Locate the cell with the specified text and output its (X, Y) center coordinate. 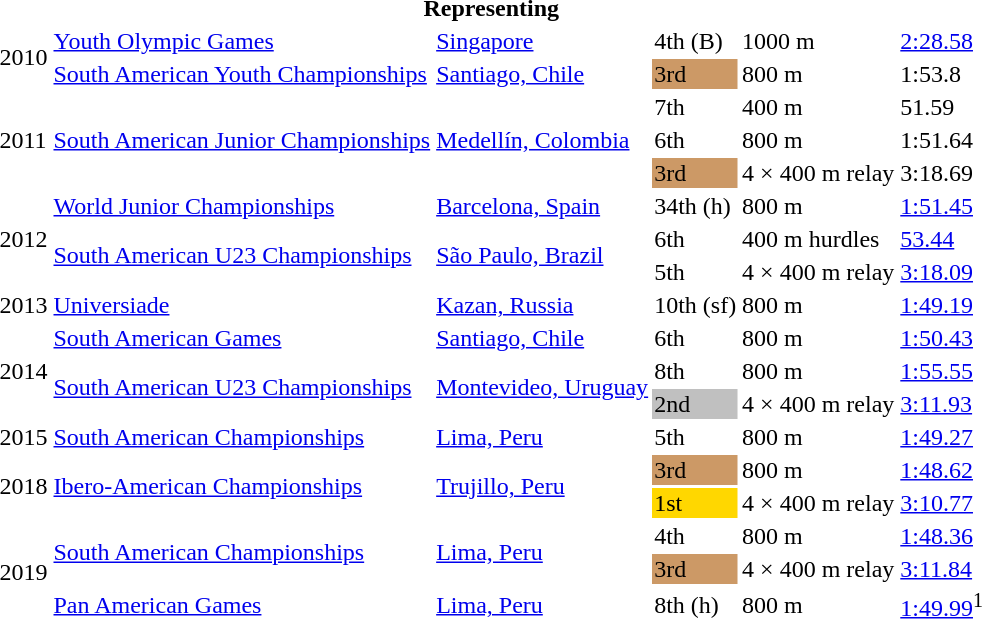
400 m (818, 107)
Singapore (542, 41)
World Junior Championships (242, 206)
South American Games (242, 338)
Trujillo, Peru (542, 486)
7th (696, 107)
1000 m (818, 41)
Youth Olympic Games (242, 41)
Universiade (242, 305)
South American Youth Championships (242, 74)
2nd (696, 404)
400 m hurdles (818, 239)
Medellín, Colombia (542, 140)
Kazan, Russia (542, 305)
South American Junior Championships (242, 140)
Montevideo, Uruguay (542, 388)
4th (696, 536)
1st (696, 503)
Ibero-American Championships (242, 486)
34th (h) (696, 206)
Barcelona, Spain (542, 206)
São Paulo, Brazil (542, 256)
4th (B) (696, 41)
8th (696, 371)
10th (sf) (696, 305)
